Search for the cell housing the specified text and yield its [x, y] center coordinate. 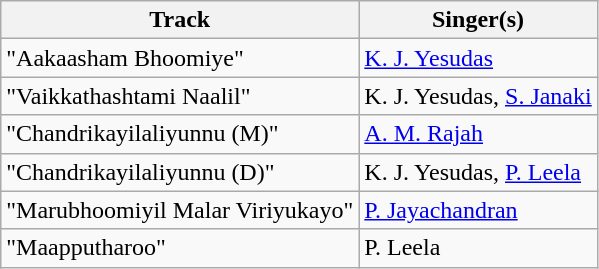
"Aakaasham Bhoomiye" [180, 58]
"Chandrikayilaliyunnu (M)" [180, 134]
"Marubhoomiyil Malar Viriyukayo" [180, 210]
"Chandrikayilaliyunnu (D)" [180, 172]
K. J. Yesudas, S. Janaki [478, 96]
P. Leela [478, 248]
K. J. Yesudas, P. Leela [478, 172]
Track [180, 20]
"Maapputharoo" [180, 248]
A. M. Rajah [478, 134]
Singer(s) [478, 20]
"Vaikkathashtami Naalil" [180, 96]
P. Jayachandran [478, 210]
K. J. Yesudas [478, 58]
